Search for the cell housing the specified text and yield its [X, Y] center coordinate. 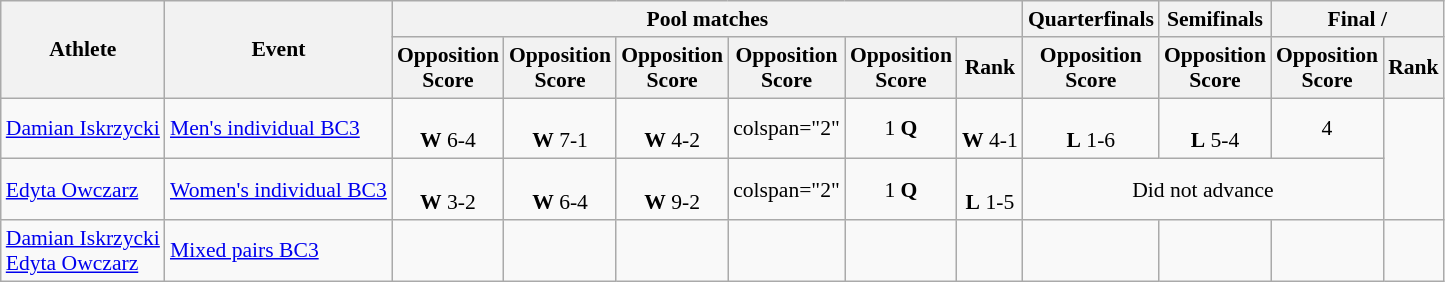
Event [278, 50]
W 9-2 [672, 190]
W 4-1 [990, 128]
Edyta Owczarz [83, 190]
Women's individual BC3 [278, 190]
Mixed pairs BC3 [278, 250]
Damian Iskrzycki [83, 128]
Damian IskrzyckiEdyta Owczarz [83, 250]
W 7-1 [560, 128]
Athlete [83, 50]
L 1-5 [990, 190]
Final / [1358, 19]
L 5-4 [1215, 128]
Pool matches [708, 19]
Quarterfinals [1091, 19]
Semifinals [1215, 19]
W 3-2 [448, 190]
Did not advance [1203, 190]
4 [1327, 128]
W 4-2 [672, 128]
L 1-6 [1091, 128]
Men's individual BC3 [278, 128]
